Pinpoint the cell where the given text exists, returning its (x, y) midpoint coordinate. 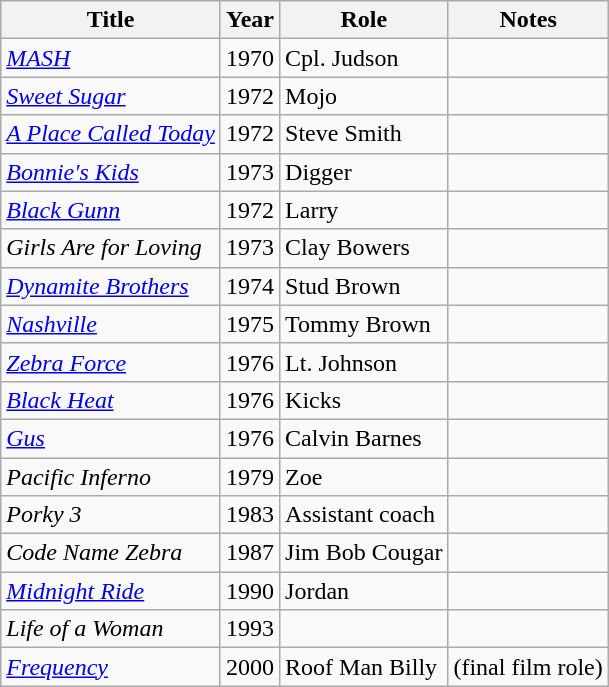
Nashville (111, 324)
1974 (250, 286)
Black Gunn (111, 210)
Bonnie's Kids (111, 172)
Steve Smith (364, 134)
2000 (250, 667)
Zebra Force (111, 362)
1990 (250, 591)
Pacific Inferno (111, 477)
Code Name Zebra (111, 553)
Zoe (364, 477)
1979 (250, 477)
Life of a Woman (111, 629)
Porky 3 (111, 515)
Tommy Brown (364, 324)
Girls Are for Loving (111, 248)
Black Heat (111, 400)
1983 (250, 515)
Stud Brown (364, 286)
MASH (111, 58)
1970 (250, 58)
Title (111, 20)
Cpl. Judson (364, 58)
Roof Man Billy (364, 667)
1987 (250, 553)
Clay Bowers (364, 248)
Frequency (111, 667)
Calvin Barnes (364, 438)
1975 (250, 324)
(final film role) (528, 667)
A Place Called Today (111, 134)
Assistant coach (364, 515)
Sweet Sugar (111, 96)
Kicks (364, 400)
Notes (528, 20)
Jim Bob Cougar (364, 553)
Role (364, 20)
Midnight Ride (111, 591)
Jordan (364, 591)
Larry (364, 210)
Gus (111, 438)
Digger (364, 172)
Year (250, 20)
Dynamite Brothers (111, 286)
Lt. Johnson (364, 362)
Mojo (364, 96)
1993 (250, 629)
